Return the [x, y] coordinate for the center point of the cell that contains the specified text.  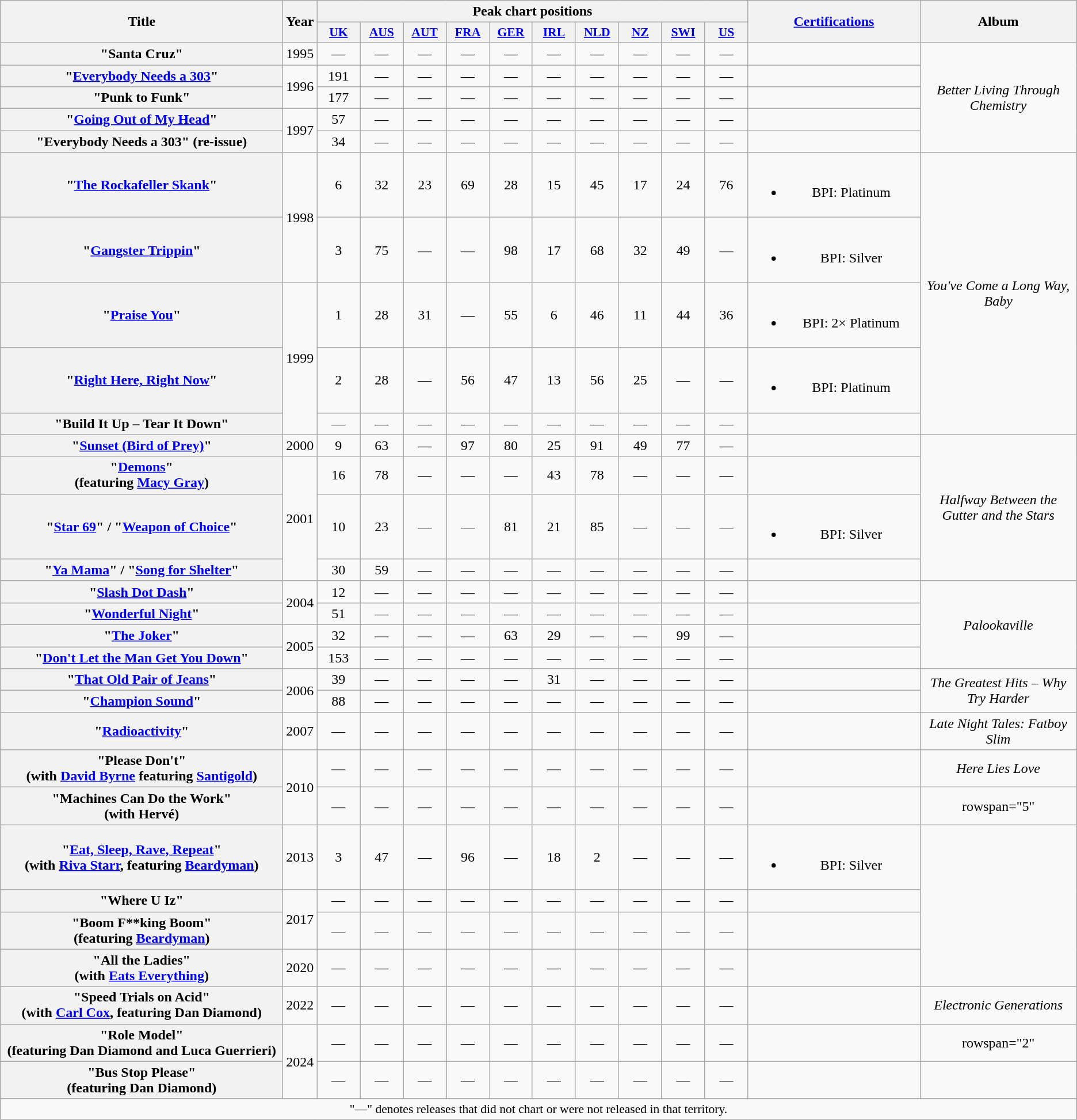
"Radioactivity" [142, 731]
"Star 69" / "Weapon of Choice" [142, 526]
36 [726, 315]
"The Rockafeller Skank" [142, 185]
30 [338, 570]
43 [553, 475]
2020 [300, 968]
"The Joker" [142, 635]
55 [511, 315]
SWI [683, 33]
57 [338, 120]
2006 [300, 691]
"—" denotes releases that did not chart or were not released in that territory. [538, 1109]
2010 [300, 787]
51 [338, 614]
"Please Don't"(with David Byrne featuring Santigold) [142, 769]
75 [382, 250]
"Champion Sound" [142, 702]
"Build It Up – Tear It Down" [142, 424]
11 [640, 315]
"Praise You" [142, 315]
"Boom F**king Boom"(featuring Beardyman) [142, 930]
"Wonderful Night" [142, 614]
Electronic Generations [998, 1005]
76 [726, 185]
69 [468, 185]
2005 [300, 646]
44 [683, 315]
Certifications [834, 22]
Album [998, 22]
"Eat, Sleep, Rave, Repeat"(with Riva Starr, featuring Beardyman) [142, 858]
2022 [300, 1005]
59 [382, 570]
"Machines Can Do the Work"(with Hervé) [142, 806]
97 [468, 445]
21 [553, 526]
Here Lies Love [998, 769]
1996 [300, 86]
Palookaville [998, 624]
34 [338, 142]
"Demons"(featuring Macy Gray) [142, 475]
"Sunset (Bird of Prey)" [142, 445]
"Where U Iz" [142, 901]
2004 [300, 603]
9 [338, 445]
"Santa Cruz" [142, 54]
"Role Model" (featuring Dan Diamond and Luca Guerrieri) [142, 1043]
Peak chart positions [533, 12]
"Everybody Needs a 303" [142, 75]
Year [300, 22]
153 [338, 658]
45 [597, 185]
AUS [382, 33]
12 [338, 592]
2001 [300, 519]
Halfway Between the Gutter and the Stars [998, 508]
96 [468, 858]
"Everybody Needs a 303" (re-issue) [142, 142]
39 [338, 680]
10 [338, 526]
Title [142, 22]
rowspan="5" [998, 806]
99 [683, 635]
"Don't Let the Man Get You Down" [142, 658]
NZ [640, 33]
FRA [468, 33]
191 [338, 75]
1997 [300, 131]
13 [553, 380]
2013 [300, 858]
85 [597, 526]
AUT [425, 33]
2024 [300, 1061]
You've Come a Long Way, Baby [998, 294]
"Going Out of My Head" [142, 120]
68 [597, 250]
UK [338, 33]
80 [511, 445]
Better Living Through Chemistry [998, 97]
"Gangster Trippin" [142, 250]
91 [597, 445]
177 [338, 98]
1 [338, 315]
2000 [300, 445]
18 [553, 858]
BPI: 2× Platinum [834, 315]
1995 [300, 54]
Late Night Tales: Fatboy Slim [998, 731]
"That Old Pair of Jeans" [142, 680]
24 [683, 185]
The Greatest Hits – Why Try Harder [998, 691]
98 [511, 250]
"All the Ladies" (with Eats Everything) [142, 968]
29 [553, 635]
81 [511, 526]
"Right Here, Right Now" [142, 380]
15 [553, 185]
"Punk to Funk" [142, 98]
rowspan="2" [998, 1043]
IRL [553, 33]
"Ya Mama" / "Song for Shelter" [142, 570]
1998 [300, 218]
46 [597, 315]
16 [338, 475]
US [726, 33]
2017 [300, 920]
2007 [300, 731]
"Speed Trials on Acid" (with Carl Cox, featuring Dan Diamond) [142, 1005]
"Slash Dot Dash" [142, 592]
"Bus Stop Please"(featuring Dan Diamond) [142, 1080]
77 [683, 445]
88 [338, 702]
GER [511, 33]
NLD [597, 33]
1999 [300, 359]
